Provide the (x, y) coordinate of the cell's center where the given text is located.  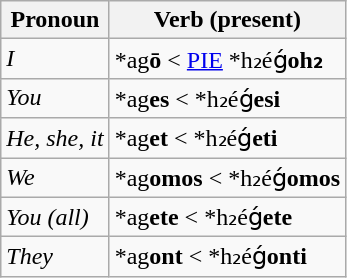
They (55, 257)
You (all) (55, 217)
We (55, 178)
Pronoun (55, 20)
You (55, 98)
I (55, 59)
*aget < *h₂éǵeti (228, 138)
*ages < *h₂éǵesi (228, 98)
*agete < *h₂éǵete (228, 217)
*agont < *h₂éǵonti (228, 257)
Verb (present) (228, 20)
*agomos < *h₂éǵomos (228, 178)
*agō < PIE *h₂éǵoh₂ (228, 59)
He, she, it (55, 138)
